Find where the given text appears and provide that cell's center as [X, Y] coordinate. 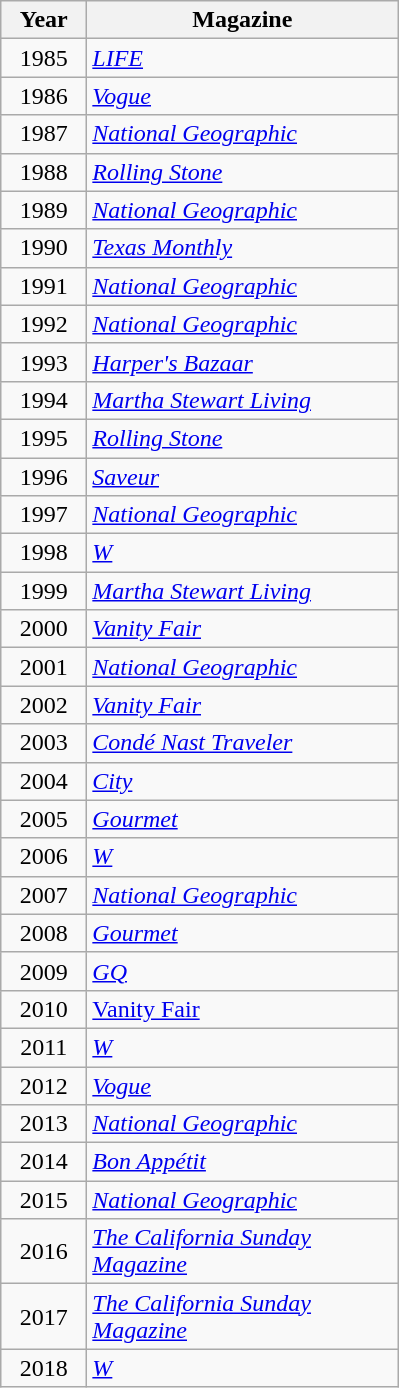
Magazine [242, 20]
1985 [44, 58]
1986 [44, 96]
1993 [44, 362]
2006 [44, 857]
1992 [44, 324]
1998 [44, 553]
Saveur [242, 477]
LIFE [242, 58]
GQ [242, 971]
2008 [44, 933]
1996 [44, 477]
Condé Nast Traveler [242, 743]
2005 [44, 819]
2015 [44, 1200]
Year [44, 20]
1988 [44, 172]
2000 [44, 629]
2016 [44, 1252]
City [242, 781]
2002 [44, 705]
2001 [44, 667]
2010 [44, 1009]
Texas Monthly [242, 248]
Harper's Bazaar [242, 362]
1991 [44, 286]
2017 [44, 1316]
Bon Appétit [242, 1162]
2012 [44, 1085]
1990 [44, 248]
1999 [44, 591]
2007 [44, 895]
2014 [44, 1162]
1994 [44, 400]
1987 [44, 134]
2009 [44, 971]
2004 [44, 781]
2013 [44, 1124]
1997 [44, 515]
2011 [44, 1047]
1989 [44, 210]
2018 [44, 1368]
2003 [44, 743]
1995 [44, 438]
